Return (x, y) of the center of cell containing provided text 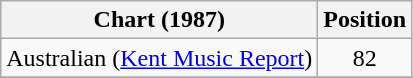
82 (365, 58)
Position (365, 20)
Australian (Kent Music Report) (160, 58)
Chart (1987) (160, 20)
